Search for the cell housing the specified text and yield its (x, y) center coordinate. 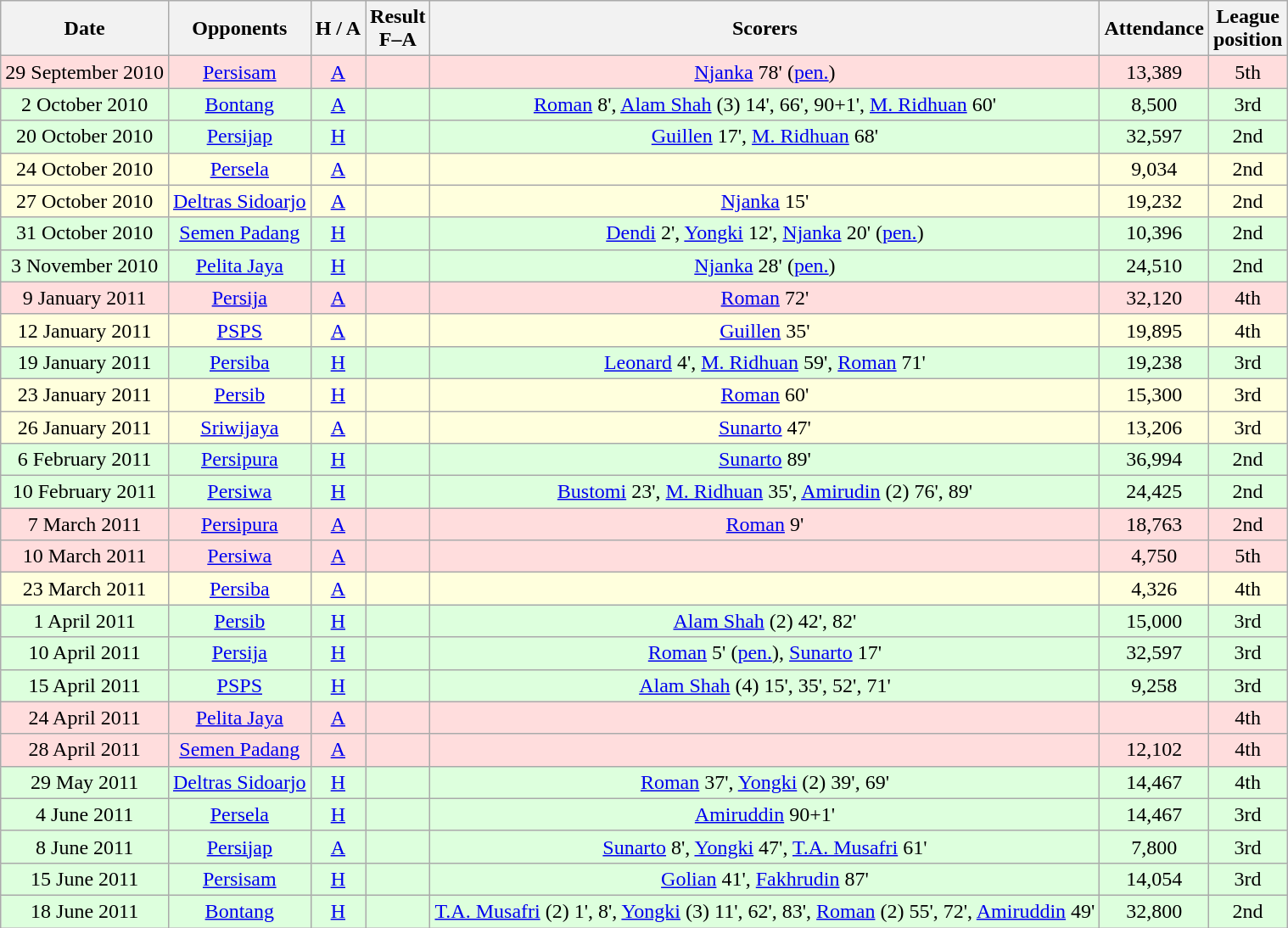
9 January 2011 (85, 298)
29 September 2010 (85, 72)
4 June 2011 (85, 814)
Leonard 4', M. Ridhuan 59', Roman 71' (765, 362)
13,389 (1154, 72)
20 October 2010 (85, 137)
4,326 (1154, 589)
Roman 60' (765, 394)
31 October 2010 (85, 233)
Leagueposition (1247, 29)
10 February 2011 (85, 492)
15 April 2011 (85, 685)
Sunarto 89' (765, 460)
Guillen 17', M. Ridhuan 68' (765, 137)
3 November 2010 (85, 266)
23 January 2011 (85, 394)
7,800 (1154, 847)
Njanka 28' (pen.) (765, 266)
H / A (338, 29)
Golian 41', Fakhrudin 87' (765, 879)
24,425 (1154, 492)
13,206 (1154, 427)
Sunarto 47' (765, 427)
15 June 2011 (85, 879)
32,120 (1154, 298)
15,300 (1154, 394)
26 January 2011 (85, 427)
6 February 2011 (85, 460)
Bustomi 23', M. Ridhuan 35', Amirudin (2) 76', 89' (765, 492)
Roman 5' (pen.), Sunarto 17' (765, 653)
12,102 (1154, 750)
2 October 2010 (85, 104)
Roman 37', Yongki (2) 39', 69' (765, 782)
10,396 (1154, 233)
24,510 (1154, 266)
12 January 2011 (85, 330)
23 March 2011 (85, 589)
28 April 2011 (85, 750)
Alam Shah (2) 42', 82' (765, 621)
36,994 (1154, 460)
ResultF–A (398, 29)
14,054 (1154, 879)
32,800 (1154, 911)
Sunarto 8', Yongki 47', T.A. Musafri 61' (765, 847)
Njanka 78' (pen.) (765, 72)
24 April 2011 (85, 718)
8 June 2011 (85, 847)
Amiruddin 90+1' (765, 814)
Roman 8', Alam Shah (3) 14', 66', 90+1', M. Ridhuan 60' (765, 104)
19 January 2011 (85, 362)
9,258 (1154, 685)
Roman 9' (765, 524)
Roman 72' (765, 298)
18 June 2011 (85, 911)
9,034 (1154, 169)
27 October 2010 (85, 201)
4,750 (1154, 556)
Alam Shah (4) 15', 35', 52', 71' (765, 685)
1 April 2011 (85, 621)
Njanka 15' (765, 201)
Dendi 2', Yongki 12', Njanka 20' (pen.) (765, 233)
24 October 2010 (85, 169)
19,895 (1154, 330)
15,000 (1154, 621)
10 April 2011 (85, 653)
T.A. Musafri (2) 1', 8', Yongki (3) 11', 62', 83', Roman (2) 55', 72', Amiruddin 49' (765, 911)
29 May 2011 (85, 782)
Sriwijaya (239, 427)
19,238 (1154, 362)
19,232 (1154, 201)
Scorers (765, 29)
Attendance (1154, 29)
18,763 (1154, 524)
7 March 2011 (85, 524)
8,500 (1154, 104)
Guillen 35' (765, 330)
10 March 2011 (85, 556)
Opponents (239, 29)
Date (85, 29)
